For the text-containing cell, return its midpoint in [X, Y] coordinate format. 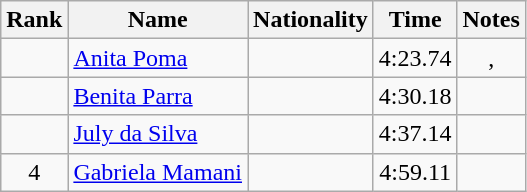
, [491, 58]
4:37.14 [415, 134]
4:59.11 [415, 172]
Notes [491, 20]
4:23.74 [415, 58]
Time [415, 20]
Nationality [311, 20]
Benita Parra [158, 96]
Name [158, 20]
4:30.18 [415, 96]
Gabriela Mamani [158, 172]
Rank [34, 20]
4 [34, 172]
Anita Poma [158, 58]
July da Silva [158, 134]
